Find where the given text appears and provide that cell's center as [x, y] coordinate. 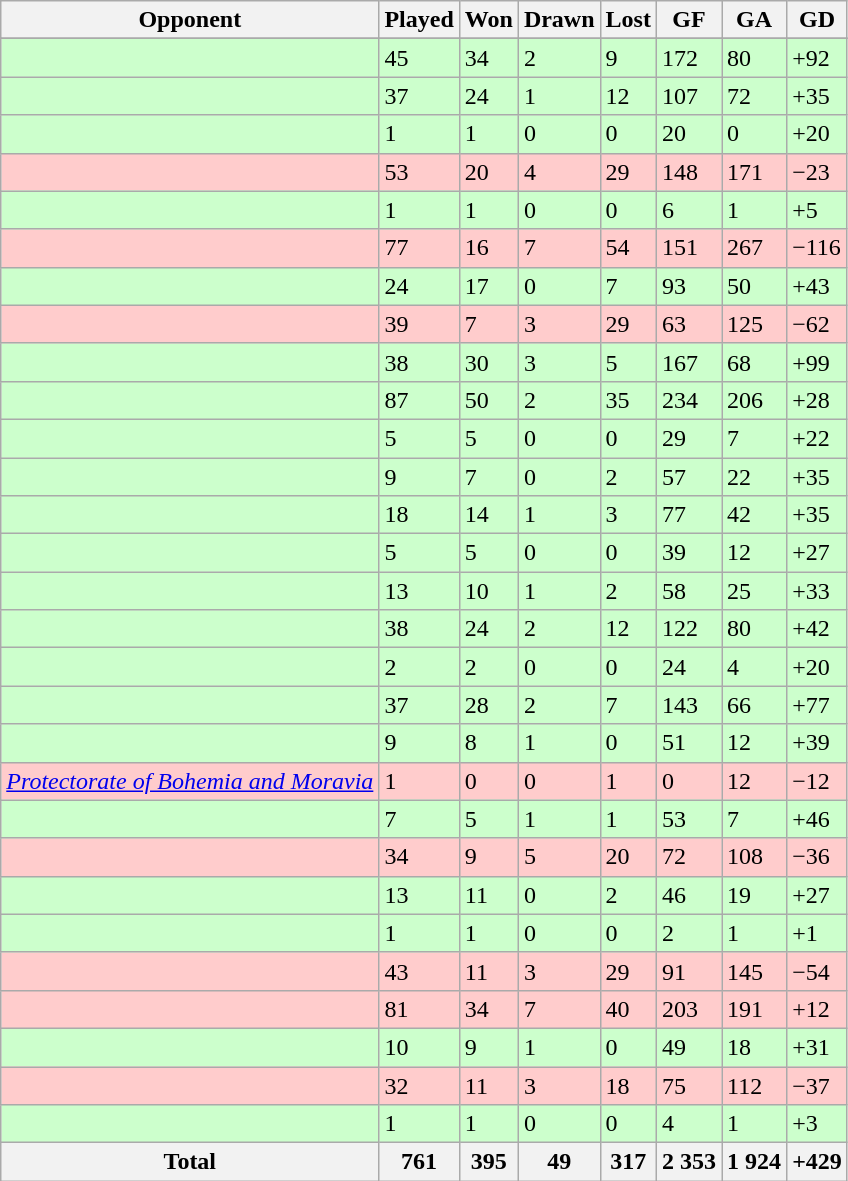
75 [688, 1085]
Total [190, 1162]
145 [754, 971]
112 [754, 1085]
87 [419, 400]
66 [754, 705]
+12 [818, 1009]
317 [628, 1162]
−23 [818, 172]
2 353 [688, 1162]
203 [688, 1009]
46 [688, 895]
Protectorate of Bohemia and Moravia [190, 781]
172 [688, 58]
+33 [818, 591]
51 [688, 743]
395 [488, 1162]
45 [419, 58]
22 [754, 477]
GA [754, 20]
40 [628, 1009]
143 [688, 705]
+1 [818, 933]
−36 [818, 857]
32 [419, 1085]
+5 [818, 210]
−62 [818, 324]
Lost [628, 20]
−12 [818, 781]
Opponent [190, 20]
+43 [818, 286]
−116 [818, 248]
+22 [818, 438]
+39 [818, 743]
GF [688, 20]
57 [688, 477]
28 [488, 705]
+92 [818, 58]
761 [419, 1162]
68 [754, 362]
43 [419, 971]
Drawn [559, 20]
+46 [818, 819]
19 [754, 895]
122 [688, 629]
25 [754, 591]
35 [628, 400]
108 [754, 857]
167 [688, 362]
Won [488, 20]
206 [754, 400]
16 [488, 248]
+77 [818, 705]
14 [488, 515]
17 [488, 286]
+42 [818, 629]
30 [488, 362]
+3 [818, 1124]
+28 [818, 400]
42 [754, 515]
171 [754, 172]
−54 [818, 971]
107 [688, 96]
267 [754, 248]
6 [688, 210]
125 [754, 324]
151 [688, 248]
+99 [818, 362]
63 [688, 324]
234 [688, 400]
91 [688, 971]
93 [688, 286]
54 [628, 248]
+31 [818, 1047]
−37 [818, 1085]
+429 [818, 1162]
Played [419, 20]
GD [818, 20]
191 [754, 1009]
81 [419, 1009]
58 [688, 591]
8 [488, 743]
148 [688, 172]
1 924 [754, 1162]
